Pinpoint the cell where the given text exists, returning its [X, Y] midpoint coordinate. 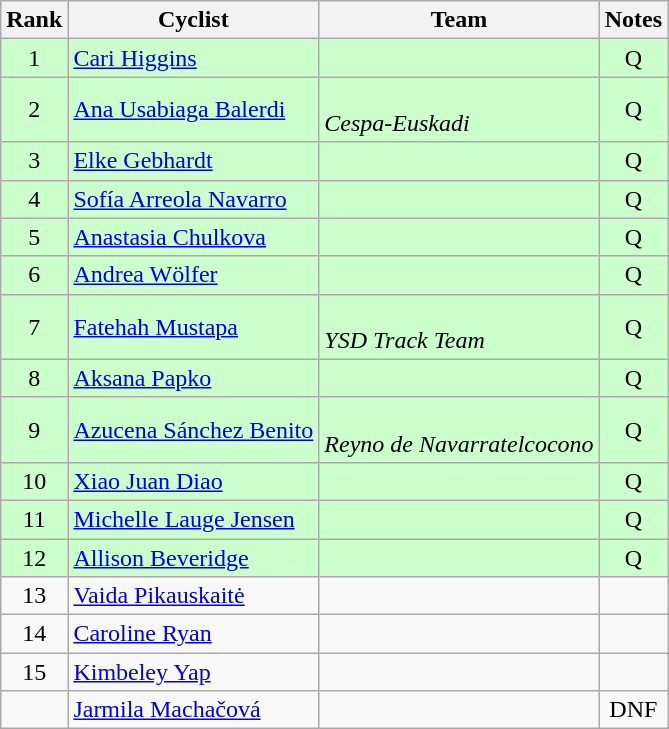
Jarmila Machačová [194, 710]
DNF [633, 710]
Notes [633, 20]
Fatehah Mustapa [194, 326]
Team [459, 20]
11 [34, 519]
Andrea Wölfer [194, 275]
6 [34, 275]
Rank [34, 20]
Reyno de Navarratelcocono [459, 430]
2 [34, 110]
Allison Beveridge [194, 557]
Anastasia Chulkova [194, 237]
3 [34, 161]
Cari Higgins [194, 58]
7 [34, 326]
Ana Usabiaga Balerdi [194, 110]
Cyclist [194, 20]
YSD Track Team [459, 326]
1 [34, 58]
5 [34, 237]
Caroline Ryan [194, 634]
Xiao Juan Diao [194, 481]
Sofía Arreola Navarro [194, 199]
13 [34, 596]
Elke Gebhardt [194, 161]
Azucena Sánchez Benito [194, 430]
Michelle Lauge Jensen [194, 519]
4 [34, 199]
12 [34, 557]
Kimbeley Yap [194, 672]
Vaida Pikauskaitė [194, 596]
Aksana Papko [194, 378]
Cespa-Euskadi [459, 110]
14 [34, 634]
9 [34, 430]
8 [34, 378]
15 [34, 672]
10 [34, 481]
